Identify which cell holds the provided text, then report its [X, Y] central coordinate. 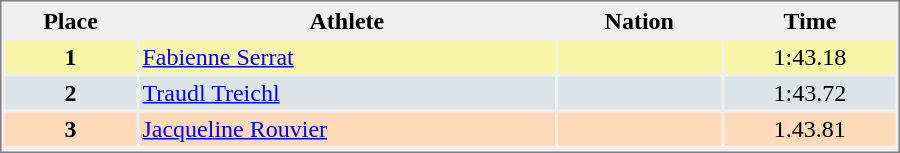
1:43.72 [810, 92]
1:43.18 [810, 56]
2 [70, 92]
1.43.81 [810, 128]
Athlete [346, 20]
Traudl Treichl [346, 92]
Jacqueline Rouvier [346, 128]
Time [810, 20]
Fabienne Serrat [346, 56]
Place [70, 20]
Nation [639, 20]
1 [70, 56]
3 [70, 128]
